Determine the [X, Y] coordinate at the center of the cell enclosing the given text.  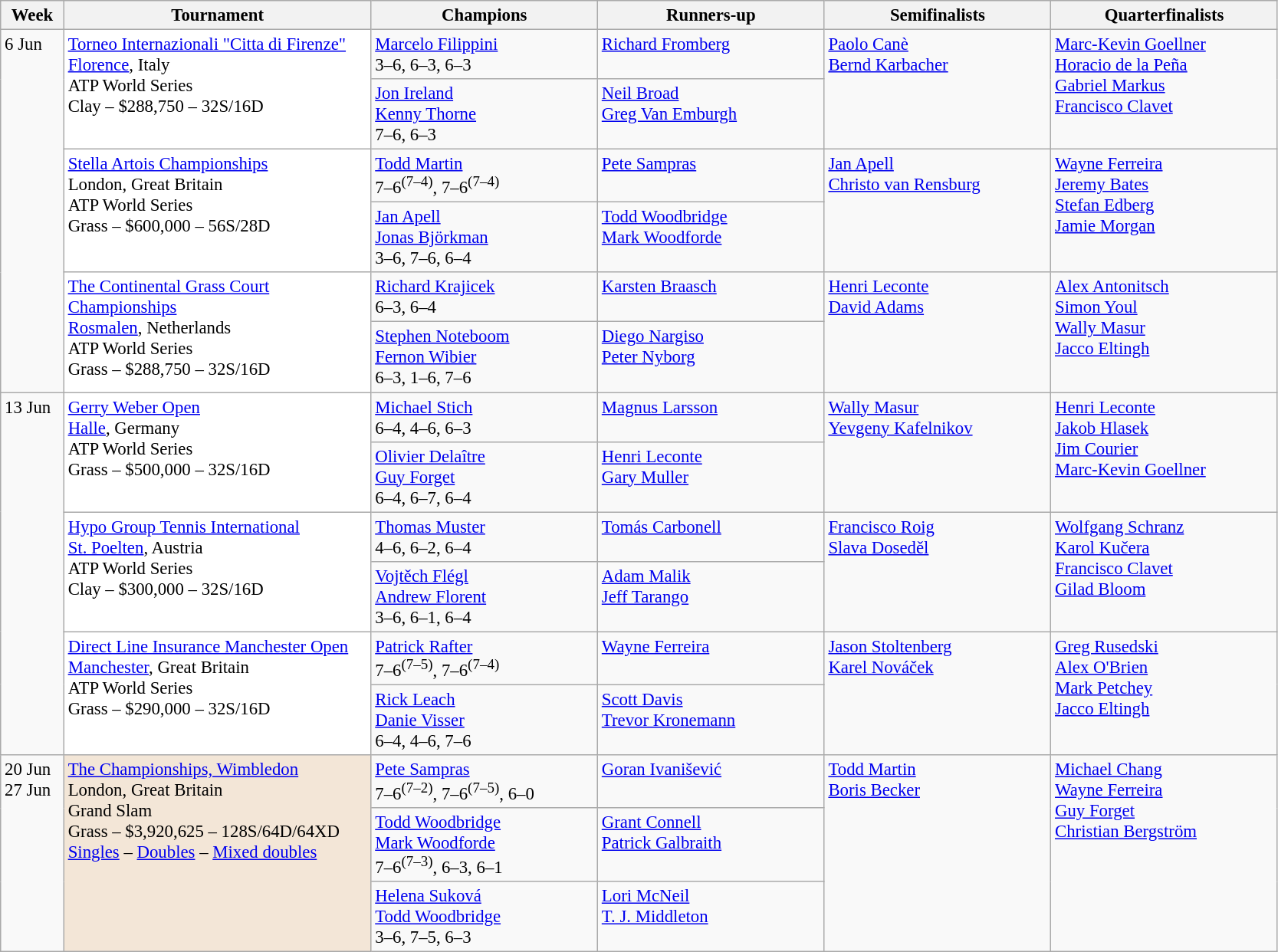
Torneo Internazionali "Citta di Firenze" Florence, ItalyATP World SeriesClay – $288,750 – 32S/16D [218, 90]
Direct Line Insurance Manchester Open Manchester, Great BritainATP World SeriesGrass – $290,000 – 32S/16D [218, 693]
Grant Connell Patrick Galbraith [711, 845]
Stephen Noteboom Fernon Wibier 6–3, 1–6, 7–6 [485, 357]
Marcelo Filippini 3–6, 6–3, 6–3 [485, 55]
Runners-up [711, 15]
Michael Chang Wayne Ferreira Guy Forget Christian Bergström [1165, 854]
Henri Leconte Gary Muller [711, 477]
Stella Artois Championships London, Great BritainATP World SeriesGrass – $600,000 – 56S/28D [218, 212]
Hypo Group Tennis InternationalSt. Poelten, AustriaATP World SeriesClay – $300,000 – 32S/16D [218, 572]
The Championships, Wimbledon London, Great BritainGrand SlamGrass – $3,920,625 – 128S/64D/64XD Singles – Doubles – Mixed doubles [218, 854]
Jan Apell Jonas Björkman 3–6, 7–6, 6–4 [485, 238]
Quarterfinalists [1165, 15]
Henri Leconte David Adams [938, 333]
Pete Sampras7–6(7–2), 7–6(7–5), 6–0 [485, 782]
6 Jun [32, 212]
Marc-Kevin Goellner Horacio de la Peña Gabriel Markus Francisco Clavet [1165, 90]
Wolfgang Schranz Karol Kučera Francisco Clavet Gilad Bloom [1165, 572]
Wayne Ferreira Jeremy Bates Stefan Edberg Jamie Morgan [1165, 212]
Pete Sampras [711, 176]
Helena Suková Todd Woodbridge 3–6, 7–5, 6–3 [485, 917]
Todd Woodbridge Mark Woodforde 7–6(7–3), 6–3, 6–1 [485, 845]
Olivier Delaître Guy Forget 6–4, 6–7, 6–4 [485, 477]
20 Jun27 Jun [32, 854]
13 Jun [32, 573]
Thomas Muster 4–6, 6–2, 6–4 [485, 537]
Patrick Rafter 7–6(7–5), 7–6(7–4) [485, 658]
Rick Leach Danie Visser 6–4, 4–6, 7–6 [485, 720]
Richard Fromberg [711, 55]
Michael Stich 6–4, 4–6, 6–3 [485, 417]
Gerry Weber Open Halle, GermanyATP World SeriesGrass – $500,000 – 32S/16D [218, 452]
Paolo Canè Bernd Karbacher [938, 90]
Jason Stoltenberg Karel Nováček [938, 693]
Wayne Ferreira [711, 658]
Jon Ireland Kenny Thorne 7–6, 6–3 [485, 114]
Tournament [218, 15]
Richard Krajicek 6–3, 6–4 [485, 297]
Karsten Braasch [711, 297]
Vojtěch Flégl Andrew Florent 3–6, 6–1, 6–4 [485, 596]
Todd Martin 7–6(7–4), 7–6(7–4) [485, 176]
Todd Woodbridge Mark Woodforde [711, 238]
Tomás Carbonell [711, 537]
Goran Ivanišević [711, 782]
Greg Rusedski Alex O'Brien Mark Petchey Jacco Eltingh [1165, 693]
Adam Malik Jeff Tarango [711, 596]
Semifinalists [938, 15]
Scott Davis Trevor Kronemann [711, 720]
Francisco Roig Slava Doseděl [938, 572]
Champions [485, 15]
Wally Masur Yevgeny Kafelnikov [938, 452]
Jan Apell Christo van Rensburg [938, 212]
Neil Broad Greg Van Emburgh [711, 114]
Alex Antonitsch Simon Youl Wally Masur Jacco Eltingh [1165, 333]
Lori McNeil T. J. Middleton [711, 917]
Todd Martin Boris Becker [938, 854]
Magnus Larsson [711, 417]
Week [32, 15]
Diego Nargiso Peter Nyborg [711, 357]
Henri Leconte Jakob Hlasek Jim Courier Marc-Kevin Goellner [1165, 452]
The Continental Grass Court Championships Rosmalen, NetherlandsATP World SeriesGrass – $288,750 – 32S/16D [218, 333]
